Capture the cell that displays the provided text and extract its (X, Y) central coordinate. 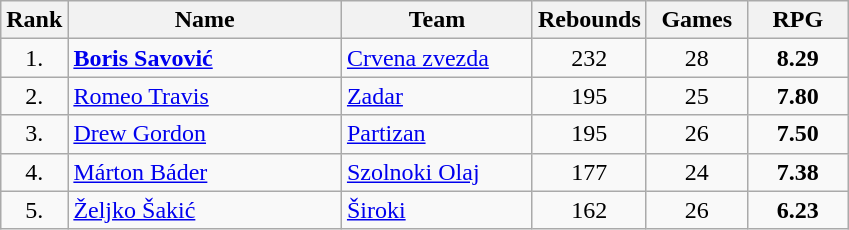
28 (696, 58)
4. (34, 172)
6.23 (798, 210)
Željko Šakić (205, 210)
Team (436, 20)
25 (696, 96)
3. (34, 134)
Crvena zvezda (436, 58)
Márton Báder (205, 172)
2. (34, 96)
177 (589, 172)
7.50 (798, 134)
1. (34, 58)
Široki (436, 210)
5. (34, 210)
162 (589, 210)
7.80 (798, 96)
Drew Gordon (205, 134)
RPG (798, 20)
24 (696, 172)
Games (696, 20)
7.38 (798, 172)
Romeo Travis (205, 96)
Name (205, 20)
Partizan (436, 134)
Szolnoki Olaj (436, 172)
Rank (34, 20)
8.29 (798, 58)
Rebounds (589, 20)
Zadar (436, 96)
Boris Savović (205, 58)
232 (589, 58)
